Extract the (x, y) coordinate from the center of the cell holding the provided text.  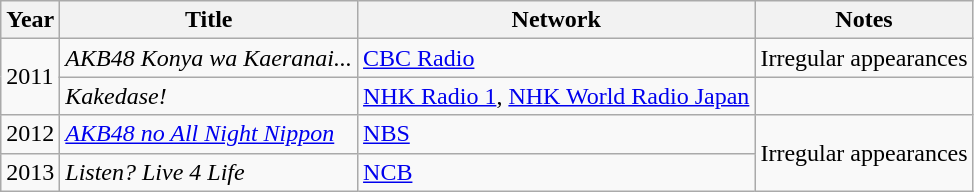
Notes (864, 20)
Kakedase! (209, 96)
2012 (30, 134)
Listen? Live 4 Life (209, 172)
NBS (556, 134)
AKB48 no All Night Nippon (209, 134)
NCB (556, 172)
2011 (30, 77)
NHK Radio 1, NHK World Radio Japan (556, 96)
AKB48 Konya wa Kaeranai... (209, 58)
2013 (30, 172)
Network (556, 20)
CBC Radio (556, 58)
Year (30, 20)
Title (209, 20)
